For the text-containing cell, return its midpoint in (x, y) coordinate format. 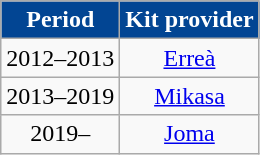
Mikasa (190, 96)
2012–2013 (60, 58)
Period (60, 20)
2019– (60, 134)
Erreà (190, 58)
Kit provider (190, 20)
Joma (190, 134)
2013–2019 (60, 96)
